For the text-containing cell, return its midpoint in [X, Y] coordinate format. 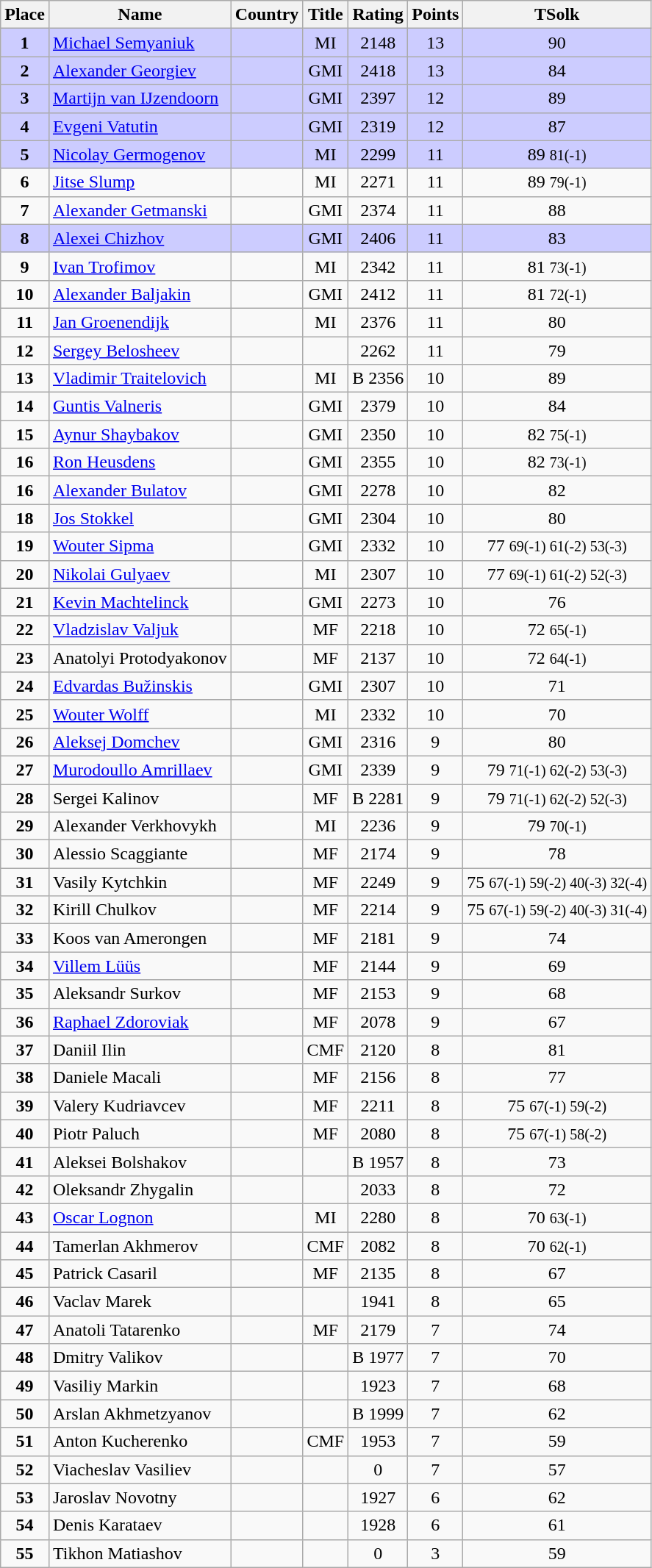
2406 [378, 238]
5 [25, 154]
B 2356 [378, 379]
87 [557, 126]
1927 [378, 1497]
53 [25, 1497]
2135 [378, 1274]
Anatolyi Protodyakonov [140, 658]
52 [25, 1469]
Aleksandr Surkov [140, 994]
44 [25, 1246]
1928 [378, 1525]
Ron Heusdens [140, 462]
2350 [378, 434]
69 [557, 966]
2214 [378, 910]
2082 [378, 1246]
2120 [378, 1050]
48 [25, 1358]
38 [25, 1078]
36 [25, 1022]
Vladzislav Valjuk [140, 630]
Alessio Scaggiante [140, 854]
72 64(-1) [557, 658]
Evgeni Vatutin [140, 126]
40 [25, 1134]
76 [557, 602]
2397 [378, 99]
20 [25, 574]
Country [267, 15]
2249 [378, 882]
2374 [378, 210]
61 [557, 1525]
88 [557, 210]
26 [25, 742]
2144 [378, 966]
Ivan Trofimov [140, 266]
Piotr Paluch [140, 1134]
Arslan Akhmetzyanov [140, 1414]
Jaroslav Novotny [140, 1497]
77 69(-1) 61(-2) 52(-3) [557, 574]
Aleksej Domchev [140, 742]
73 [557, 1161]
Alexander Baljakin [140, 294]
Murodoullo Amrillaev [140, 770]
2316 [378, 742]
77 [557, 1078]
23 [25, 658]
70 62(-1) [557, 1246]
Alexander Bulatov [140, 490]
Oscar Lognon [140, 1217]
Anton Kucherenko [140, 1442]
2412 [378, 294]
Sergey Belosheev [140, 351]
2271 [378, 182]
2236 [378, 826]
22 [25, 630]
2376 [378, 322]
2080 [378, 1134]
2273 [378, 602]
2355 [378, 462]
Edvardas Bužinskis [140, 686]
82 73(-1) [557, 462]
72 65(-1) [557, 630]
42 [25, 1189]
81 [557, 1050]
Tikhon Matiashov [140, 1553]
TSolk [557, 15]
2278 [378, 490]
2339 [378, 770]
2304 [378, 518]
Valery Kudriavcev [140, 1106]
Tamerlan Akhmerov [140, 1246]
47 [25, 1330]
27 [25, 770]
2137 [378, 658]
34 [25, 966]
Kirill Chulkov [140, 910]
75 67(-1) 58(-2) [557, 1134]
46 [25, 1302]
2280 [378, 1217]
37 [25, 1050]
Oleksandr Zhygalin [140, 1189]
19 [25, 546]
75 67(-1) 59(-2) 40(-3) 32(-4) [557, 882]
24 [25, 686]
Nikolai Gulyaev [140, 574]
4 [25, 126]
Martijn van IJzendoorn [140, 99]
55 [25, 1553]
15 [25, 434]
2 [25, 71]
54 [25, 1525]
21 [25, 602]
82 75(-1) [557, 434]
Alexander Verkhovykh [140, 826]
2153 [378, 994]
33 [25, 938]
Vasiliy Markin [140, 1386]
32 [25, 910]
Nicolay Germogenov [140, 154]
14 [25, 407]
B 2281 [378, 798]
1923 [378, 1386]
1 [25, 43]
75 67(-1) 59(-2) 40(-3) 31(-4) [557, 910]
Alexander Georgiev [140, 71]
28 [25, 798]
Aleksei Bolshakov [140, 1161]
82 [557, 490]
1941 [378, 1302]
2418 [378, 71]
29 [25, 826]
43 [25, 1217]
79 70(-1) [557, 826]
2156 [378, 1078]
45 [25, 1274]
Anatoli Tatarenko [140, 1330]
1953 [378, 1442]
2342 [378, 266]
Vasily Kytchkin [140, 882]
39 [25, 1106]
2379 [378, 407]
B 1957 [378, 1161]
81 72(-1) [557, 294]
2179 [378, 1330]
89 81(-1) [557, 154]
Kevin Machtelinck [140, 602]
Points [435, 15]
2319 [378, 126]
Michael Semyaniuk [140, 43]
18 [25, 518]
51 [25, 1442]
81 73(-1) [557, 266]
57 [557, 1469]
35 [25, 994]
31 [25, 882]
25 [25, 714]
Koos van Amerongen [140, 938]
65 [557, 1302]
Jan Groenendijk [140, 322]
2174 [378, 854]
89 79(-1) [557, 182]
Name [140, 15]
Wouter Sipma [140, 546]
70 63(-1) [557, 1217]
49 [25, 1386]
2299 [378, 154]
2218 [378, 630]
2181 [378, 938]
78 [557, 854]
2033 [378, 1189]
90 [557, 43]
72 [557, 1189]
79 [557, 351]
Viacheslav Vasiliev [140, 1469]
41 [25, 1161]
Daniele Macali [140, 1078]
79 71(-1) 62(-2) 52(-3) [557, 798]
50 [25, 1414]
Vaclav Marek [140, 1302]
B 1977 [378, 1358]
2148 [378, 43]
2262 [378, 351]
Aynur Shaybakov [140, 434]
Daniil Ilin [140, 1050]
Denis Karataev [140, 1525]
Dmitry Valikov [140, 1358]
Raphael Zdoroviak [140, 1022]
77 69(-1) 61(-2) 53(-3) [557, 546]
B 1999 [378, 1414]
Jitse Slump [140, 182]
Alexei Chizhov [140, 238]
Place [25, 15]
Wouter Wolff [140, 714]
Villem Lüüs [140, 966]
71 [557, 686]
Patrick Casaril [140, 1274]
Title [326, 15]
75 67(-1) 59(-2) [557, 1106]
Vladimir Traitelovich [140, 379]
Alexander Getmanski [140, 210]
2078 [378, 1022]
Rating [378, 15]
Jos Stokkel [140, 518]
Sergei Kalinov [140, 798]
83 [557, 238]
30 [25, 854]
79 71(-1) 62(-2) 53(-3) [557, 770]
2211 [378, 1106]
Guntis Valneris [140, 407]
